Search for the cell housing the specified text and yield its [x, y] center coordinate. 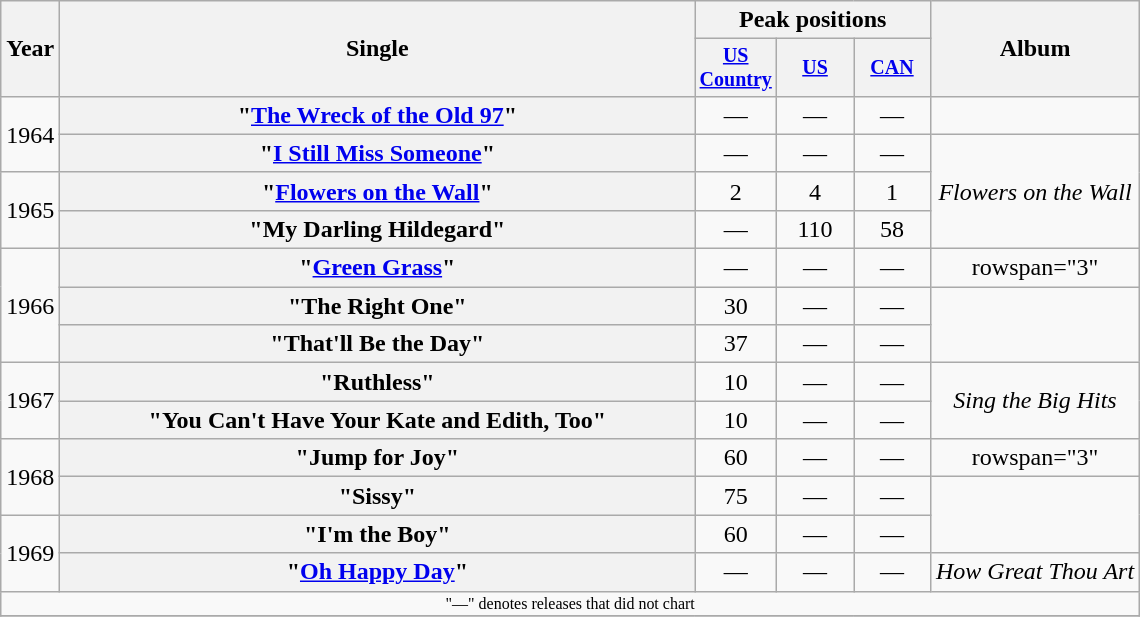
30 [736, 306]
1 [892, 191]
US [816, 68]
"Ruthless" [378, 382]
"My Darling Hildegard" [378, 229]
How Great Thou Art [1034, 572]
4 [816, 191]
"Oh Happy Day" [378, 572]
"Flowers on the Wall" [378, 191]
1966 [30, 306]
Flowers on the Wall [1034, 191]
110 [816, 229]
"You Can't Have Your Kate and Edith, Too" [378, 420]
75 [736, 496]
Album [1034, 49]
Year [30, 49]
Peak positions [813, 20]
1964 [30, 134]
"—" denotes releases that did not chart [570, 603]
"I Still Miss Someone" [378, 153]
US Country [736, 68]
"The Wreck of the Old 97" [378, 115]
37 [736, 344]
"I'm the Boy" [378, 534]
Sing the Big Hits [1034, 401]
"The Right One" [378, 306]
"That'll Be the Day" [378, 344]
1965 [30, 210]
58 [892, 229]
CAN [892, 68]
"Jump for Joy" [378, 458]
"Green Grass" [378, 268]
2 [736, 191]
1968 [30, 477]
"Sissy" [378, 496]
Single [378, 49]
1969 [30, 553]
1967 [30, 401]
